Provide the (x, y) coordinate of the cell's center where the given text is located.  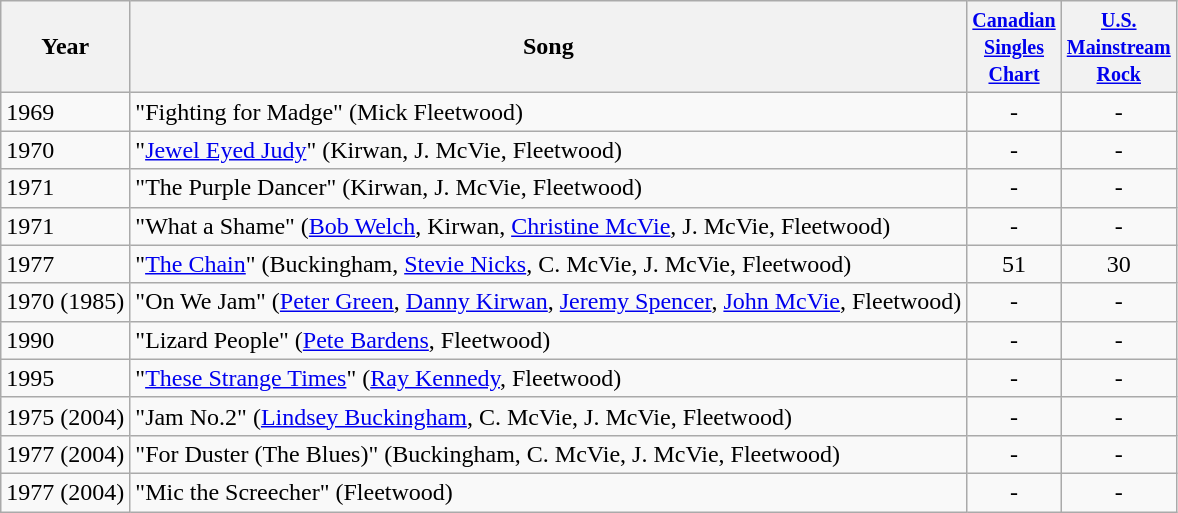
"Jewel Eyed Judy" (Kirwan, J. McVie, Fleetwood) (548, 150)
U.S. Mainstream Rock (1118, 47)
Canadian Singles Chart (1014, 47)
1975 (2004) (66, 416)
"What a Shame" (Bob Welch, Kirwan, Christine McVie, J. McVie, Fleetwood) (548, 226)
"Lizard People" (Pete Bardens, Fleetwood) (548, 340)
Year (66, 47)
"Fighting for Madge" (Mick Fleetwood) (548, 112)
"The Purple Dancer" (Kirwan, J. McVie, Fleetwood) (548, 188)
"Mic the Screecher" (Fleetwood) (548, 492)
"These Strange Times" (Ray Kennedy, Fleetwood) (548, 378)
"Jam No.2" (Lindsey Buckingham, C. McVie, J. McVie, Fleetwood) (548, 416)
30 (1118, 264)
Song (548, 47)
"On We Jam" (Peter Green, Danny Kirwan, Jeremy Spencer, John McVie, Fleetwood) (548, 302)
51 (1014, 264)
1970 (66, 150)
1995 (66, 378)
"The Chain" (Buckingham, Stevie Nicks, C. McVie, J. McVie, Fleetwood) (548, 264)
"For Duster (The Blues)" (Buckingham, C. McVie, J. McVie, Fleetwood) (548, 454)
1970 (1985) (66, 302)
1990 (66, 340)
1977 (66, 264)
1969 (66, 112)
